Search for the cell housing the specified text and yield its (x, y) center coordinate. 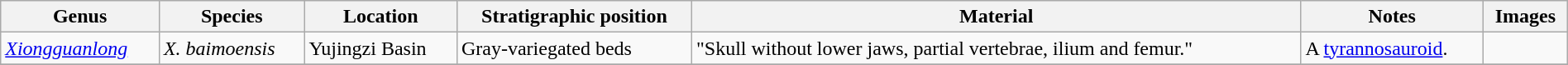
Species (232, 17)
"Skull without lower jaws, partial vertebrae, ilium and femur." (997, 48)
Gray-variegated beds (574, 48)
Xiongguanlong (80, 48)
Images (1525, 17)
Yujingzi Basin (380, 48)
Stratigraphic position (574, 17)
A tyrannosauroid. (1393, 48)
Genus (80, 17)
X. baimoensis (232, 48)
Material (997, 17)
Location (380, 17)
Notes (1393, 17)
